Identify which cell holds the provided text, then report its (X, Y) central coordinate. 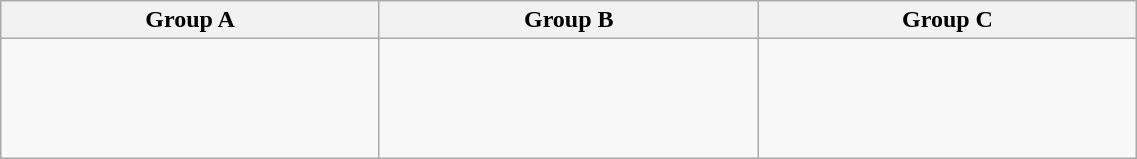
Group C (948, 20)
Group A (190, 20)
Group B (568, 20)
